Output the [X, Y] coordinate of the center of the cell containing the given text.  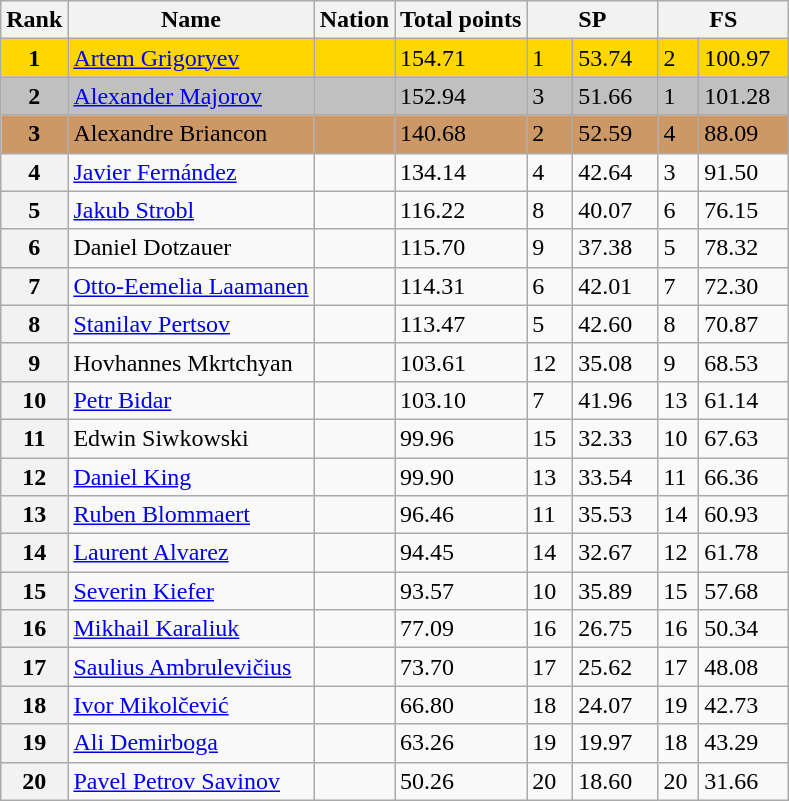
42.01 [616, 286]
26.75 [616, 629]
35.89 [616, 591]
99.90 [461, 477]
52.59 [616, 134]
77.09 [461, 629]
152.94 [461, 96]
Severin Kiefer [191, 591]
76.15 [744, 210]
115.70 [461, 248]
93.57 [461, 591]
Otto-Eemelia Laamanen [191, 286]
Alexander Majorov [191, 96]
43.29 [744, 743]
18.60 [616, 781]
88.09 [744, 134]
Petr Bidar [191, 400]
91.50 [744, 172]
60.93 [744, 515]
103.61 [461, 362]
Pavel Petrov Savinov [191, 781]
Artem Grigoryev [191, 58]
53.74 [616, 58]
Javier Fernández [191, 172]
67.63 [744, 438]
FS [724, 20]
116.22 [461, 210]
Ivor Mikolčević [191, 705]
78.32 [744, 248]
Mikhail Karaliuk [191, 629]
19.97 [616, 743]
57.68 [744, 591]
Saulius Ambrulevičius [191, 667]
99.96 [461, 438]
66.36 [744, 477]
70.87 [744, 324]
33.54 [616, 477]
50.34 [744, 629]
Jakub Strobl [191, 210]
48.08 [744, 667]
41.96 [616, 400]
114.31 [461, 286]
Nation [354, 20]
72.30 [744, 286]
Name [191, 20]
140.68 [461, 134]
40.07 [616, 210]
101.28 [744, 96]
61.14 [744, 400]
Ali Demirboga [191, 743]
68.53 [744, 362]
42.64 [616, 172]
66.80 [461, 705]
Hovhannes Mkrtchyan [191, 362]
63.26 [461, 743]
154.71 [461, 58]
24.07 [616, 705]
SP [592, 20]
Alexandre Briancon [191, 134]
134.14 [461, 172]
Laurent Alvarez [191, 553]
100.97 [744, 58]
113.47 [461, 324]
73.70 [461, 667]
50.26 [461, 781]
94.45 [461, 553]
37.38 [616, 248]
Total points [461, 20]
51.66 [616, 96]
96.46 [461, 515]
103.10 [461, 400]
35.08 [616, 362]
32.33 [616, 438]
32.67 [616, 553]
Ruben Blommaert [191, 515]
Rank [34, 20]
25.62 [616, 667]
31.66 [744, 781]
42.60 [616, 324]
Edwin Siwkowski [191, 438]
35.53 [616, 515]
Daniel King [191, 477]
Daniel Dotzauer [191, 248]
Stanilav Pertsov [191, 324]
61.78 [744, 553]
42.73 [744, 705]
